Return the [x, y] coordinate for the center point of the cell that contains the specified text.  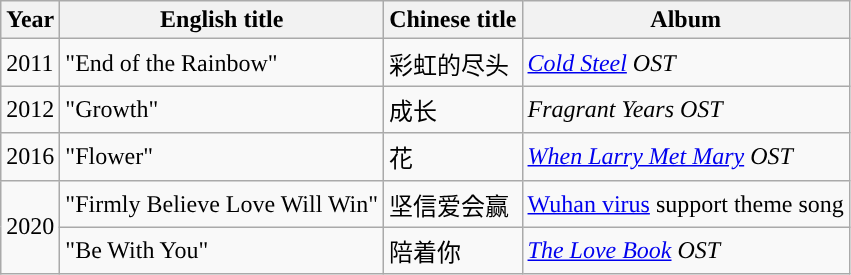
2012 [30, 110]
2011 [30, 62]
Wuhan virus support theme song [686, 204]
Chinese title [453, 20]
坚信爱会赢 [453, 204]
English title [222, 20]
"Growth" [222, 110]
"Flower" [222, 156]
When Larry Met Mary OST [686, 156]
Year [30, 20]
成长 [453, 110]
彩虹的尽头 [453, 62]
"Firmly Believe Love Will Win" [222, 204]
"End of the Rainbow" [222, 62]
陪着你 [453, 250]
Cold Steel OST [686, 62]
花 [453, 156]
2016 [30, 156]
Album [686, 20]
The Love Book OST [686, 250]
"Be With You" [222, 250]
2020 [30, 227]
Fragrant Years OST [686, 110]
